Return (x, y) of the center of cell containing provided text 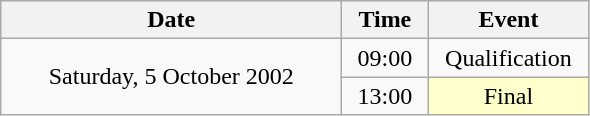
Time (385, 20)
Event (508, 20)
Qualification (508, 58)
Final (508, 96)
09:00 (385, 58)
Saturday, 5 October 2002 (172, 77)
Date (172, 20)
13:00 (385, 96)
